Detect which cell encompasses the target text, then output its [X, Y] center coordinate. 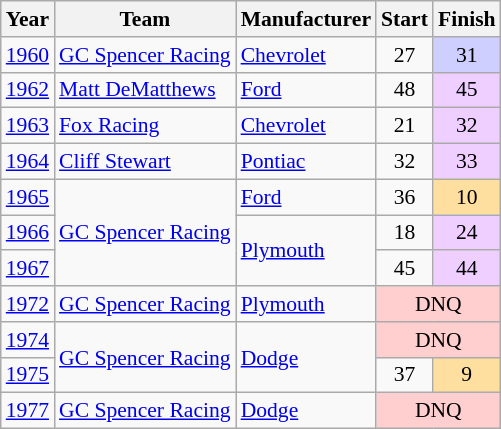
10 [467, 197]
33 [467, 162]
1966 [28, 233]
37 [404, 375]
1960 [28, 55]
Pontiac [306, 162]
Start [404, 19]
Cliff Stewart [145, 162]
Manufacturer [306, 19]
1974 [28, 340]
44 [467, 269]
9 [467, 375]
Matt DeMatthews [145, 90]
27 [404, 55]
1975 [28, 375]
1972 [28, 304]
1967 [28, 269]
48 [404, 90]
Fox Racing [145, 126]
21 [404, 126]
Team [145, 19]
1962 [28, 90]
1977 [28, 411]
Year [28, 19]
Finish [467, 19]
18 [404, 233]
1965 [28, 197]
1963 [28, 126]
1964 [28, 162]
31 [467, 55]
24 [467, 233]
36 [404, 197]
